Scan for the cell matching the given text and deliver its [X, Y] coordinate at center. 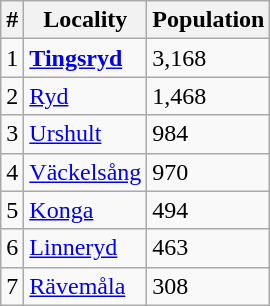
4 [12, 172]
Tingsryd [86, 58]
3 [12, 134]
Konga [86, 210]
Urshult [86, 134]
3,168 [208, 58]
Linneryd [86, 248]
308 [208, 286]
1,468 [208, 96]
Population [208, 20]
6 [12, 248]
1 [12, 58]
7 [12, 286]
Rävemåla [86, 286]
984 [208, 134]
# [12, 20]
2 [12, 96]
494 [208, 210]
Locality [86, 20]
970 [208, 172]
5 [12, 210]
Väckelsång [86, 172]
Ryd [86, 96]
463 [208, 248]
